Find where the given text appears and provide that cell's center as (x, y) coordinate. 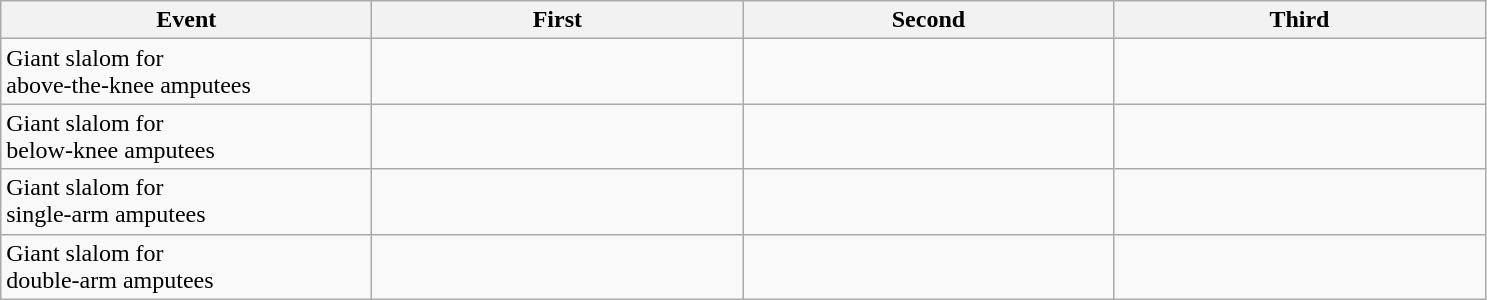
Giant slalom forsingle-arm amputees (186, 202)
Giant slalom forabove-the-knee amputees (186, 72)
Second (928, 20)
Event (186, 20)
Giant slalom forbelow-knee amputees (186, 136)
Giant slalom fordouble-arm amputees (186, 266)
First (558, 20)
Third (1300, 20)
